Return (X, Y) of the center of cell containing provided text 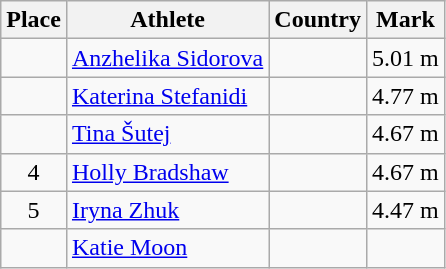
Iryna Zhuk (167, 210)
4.47 m (406, 210)
Anzhelika Sidorova (167, 58)
4.77 m (406, 96)
Tina Šutej (167, 134)
Katerina Stefanidi (167, 96)
Country (318, 20)
5.01 m (406, 58)
Mark (406, 20)
5 (34, 210)
Athlete (167, 20)
4 (34, 172)
Place (34, 20)
Katie Moon (167, 248)
Holly Bradshaw (167, 172)
